Output the [X, Y] coordinate of the center of the cell containing the given text.  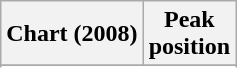
Peakposition [189, 34]
Chart (2008) [72, 34]
